Provide the [X, Y] coordinate of the cell's center where the given text is located.  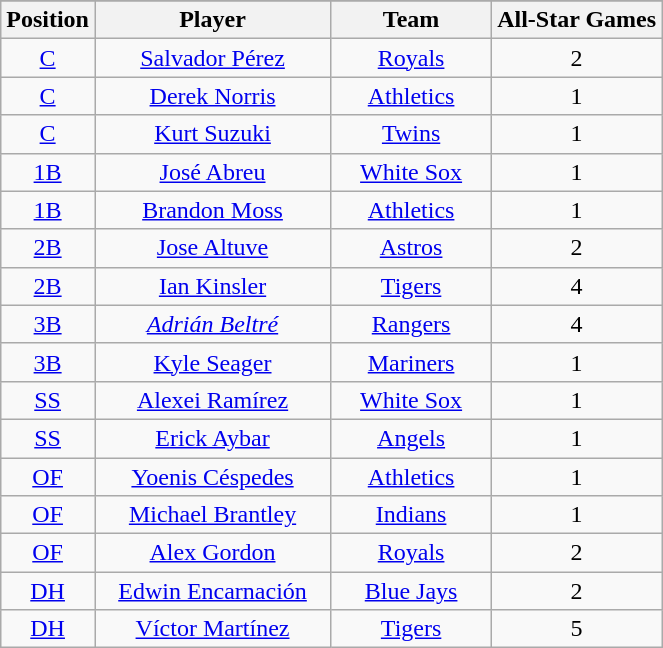
Jose Altuve [212, 248]
Angels [412, 438]
Alex Gordon [212, 553]
Rangers [412, 324]
Salvador Pérez [212, 58]
Adrián Beltré [212, 324]
Blue Jays [412, 591]
Víctor Martínez [212, 629]
Position [48, 20]
Player [212, 20]
5 [577, 629]
Twins [412, 134]
Erick Aybar [212, 438]
All-Star Games [577, 20]
Michael Brantley [212, 515]
Brandon Moss [212, 210]
Yoenis Céspedes [212, 477]
Derek Norris [212, 96]
Indians [412, 515]
Mariners [412, 362]
Ian Kinsler [212, 286]
Kyle Seager [212, 362]
Alexei Ramírez [212, 400]
Edwin Encarnación [212, 591]
Kurt Suzuki [212, 134]
José Abreu [212, 172]
Team [412, 20]
Astros [412, 248]
